Output the [x, y] coordinate of the center of the cell containing the given text.  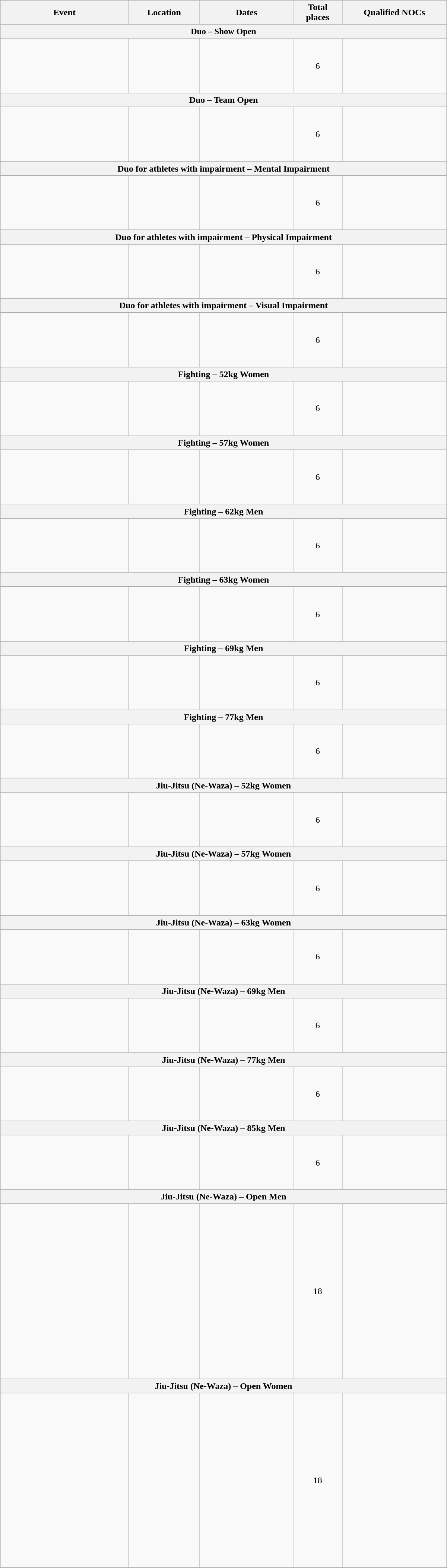
Jiu-Jitsu (Ne-Waza) – 77kg Men [223, 1059]
Jiu-Jitsu (Ne-Waza) – 63kg Women [223, 922]
Jiu-Jitsu (Ne-Waza) – 52kg Women [223, 785]
Jiu-Jitsu (Ne-Waza) – 57kg Women [223, 854]
Jiu-Jitsu (Ne-Waza) – Open Men [223, 1196]
Duo for athletes with impairment – Physical Impairment [223, 237]
Jiu-Jitsu (Ne-Waza) – 85kg Men [223, 1128]
Duo – Show Open [223, 32]
Duo for athletes with impairment – Visual Impairment [223, 306]
Qualified NOCs [394, 13]
Fighting – 57kg Women [223, 443]
Jiu-Jitsu (Ne-Waza) – Open Women [223, 1386]
Location [164, 13]
Fighting – 77kg Men [223, 717]
Dates [247, 13]
Fighting – 69kg Men [223, 648]
Event [64, 13]
Total places [317, 13]
Jiu-Jitsu (Ne-Waza) – 69kg Men [223, 991]
Fighting – 63kg Women [223, 580]
Duo for athletes with impairment – Mental Impairment [223, 169]
Fighting – 52kg Women [223, 374]
Duo – Team Open [223, 100]
Fighting – 62kg Men [223, 511]
